Extract the [X, Y] coordinate from the center of the cell holding the provided text.  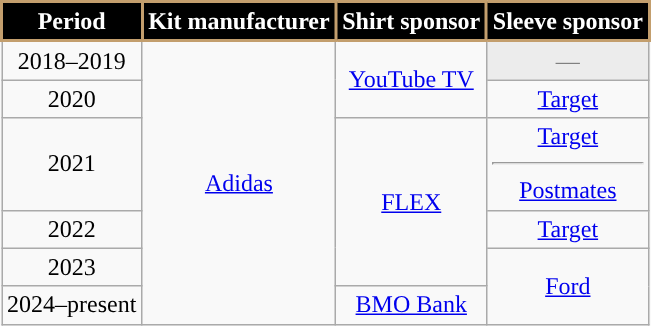
— [568, 60]
2022 [72, 229]
Sleeve sponsor [568, 22]
Kit manufacturer [239, 22]
BMO Bank [412, 305]
Shirt sponsor [412, 22]
Period [72, 22]
Ford [568, 286]
YouTube TV [412, 80]
2021 [72, 164]
2024–present [72, 305]
2020 [72, 99]
2023 [72, 267]
FLEX [412, 202]
Target Postmates [568, 164]
2018–2019 [72, 60]
Adidas [239, 182]
